Detect which cell encompasses the target text, then output its (x, y) center coordinate. 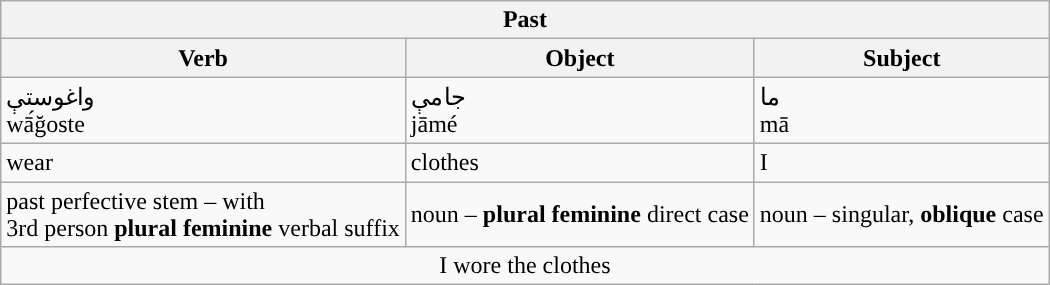
I wore the clothes (525, 266)
Past (525, 20)
Object (580, 58)
noun – singular, oblique case (902, 214)
past perfective stem – with3rd person plural feminine verbal suffix (204, 214)
واغوستېwā́ğoste (204, 110)
I (902, 162)
Verb (204, 58)
Subject (902, 58)
wear (204, 162)
ماmā (902, 110)
clothes (580, 162)
جامېjāmé (580, 110)
noun – plural feminine direct case (580, 214)
